Scan for the cell matching the given text and deliver its [X, Y] coordinate at center. 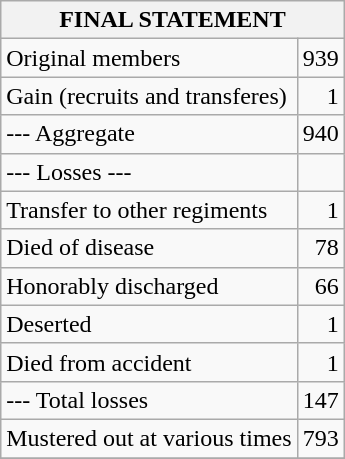
FINAL STATEMENT [172, 20]
Died of disease [149, 248]
--- Aggregate [149, 134]
Original members [149, 58]
Died from accident [149, 362]
Honorably discharged [149, 286]
Mustered out at various times [149, 438]
Transfer to other regiments [149, 210]
66 [320, 286]
793 [320, 438]
Deserted [149, 324]
147 [320, 400]
939 [320, 58]
940 [320, 134]
78 [320, 248]
--- Losses --- [149, 172]
Gain (recruits and transferes) [149, 96]
--- Total losses [149, 400]
